Find where the given text appears and provide that cell's center as (X, Y) coordinate. 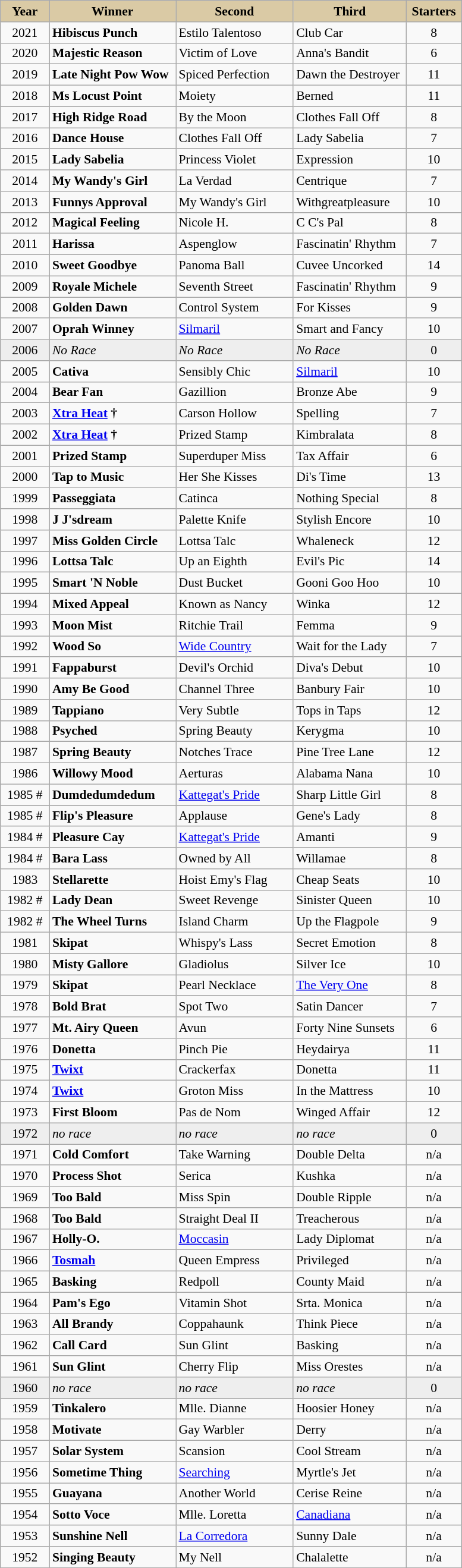
J J'sdream (113, 519)
Tinkalero (113, 1409)
Chalalette (350, 1557)
Catinca (235, 499)
2007 (25, 329)
Tap to Music (113, 477)
Evil's Pic (350, 562)
2015 (25, 160)
2019 (25, 75)
1953 (25, 1536)
Hoosier Honey (350, 1409)
Devil's Orchid (235, 668)
Pearl Necklace (235, 985)
Mixed Appeal (113, 604)
La Verdad (235, 181)
Secret Emotion (350, 943)
1994 (25, 604)
Misty Gallore (113, 964)
Call Card (113, 1346)
1980 (25, 964)
1993 (25, 625)
Stylish Encore (350, 519)
Derry (350, 1430)
Pam's Ego (113, 1303)
1963 (25, 1324)
1966 (25, 1261)
2018 (25, 96)
Withgreatpleasure (350, 202)
Gooni Goo Hoo (350, 583)
Miss Spin (235, 1197)
1952 (25, 1557)
2008 (25, 308)
Tosmah (113, 1261)
Notches Trace (235, 752)
1970 (25, 1176)
Berned (350, 96)
1992 (25, 647)
Smart 'N Noble (113, 583)
Centrique (350, 181)
Spiced Perfection (235, 75)
Oprah Winney (113, 329)
Alabama Nana (350, 774)
Sweet Goodbye (113, 266)
Sharp Little Girl (350, 795)
Mlle. Loretta (235, 1515)
1991 (25, 668)
Winka (350, 604)
Miss Golden Circle (113, 541)
Pas de Nom (235, 1113)
Pine Tree Lane (350, 752)
Kushka (350, 1176)
2021 (25, 33)
Dumdedumdedum (113, 795)
Winged Affair (350, 1113)
Aerturas (235, 774)
Fappaburst (113, 668)
Anna's Bandit (350, 53)
Smart and Fancy (350, 329)
1987 (25, 752)
1971 (25, 1155)
Estilo Talentoso (235, 33)
1967 (25, 1239)
Sometime Thing (113, 1472)
Process Shot (113, 1176)
County Maid (350, 1282)
Hibiscus Punch (113, 33)
C C's Pal (350, 223)
Singing Beauty (113, 1557)
1977 (25, 1028)
1978 (25, 1007)
Up the Flagpole (350, 922)
Spelling (350, 414)
2011 (25, 244)
Moccasin (235, 1239)
Treacherous (350, 1218)
Third (350, 11)
Palette Knife (235, 519)
Tops in Taps (350, 710)
Wait for the Lady (350, 647)
The Very One (350, 985)
Mlle. Dianne (235, 1409)
Scansion (235, 1451)
1998 (25, 519)
1968 (25, 1218)
Bara Lass (113, 858)
La Corredora (235, 1536)
Myrtle's Jet (350, 1472)
My Nell (235, 1557)
Whispy's Lass (235, 943)
Hoist Emy's Flag (235, 880)
1986 (25, 774)
Whaleneck (350, 541)
Redpoll (235, 1282)
1997 (25, 541)
Stellarette (113, 880)
1974 (25, 1091)
Owned by All (235, 858)
2016 (25, 138)
Cold Comfort (113, 1155)
Bronze Abe (350, 392)
Di's Time (350, 477)
Golden Dawn (113, 308)
Avun (235, 1028)
Serica (235, 1176)
2001 (25, 456)
Lady Diplomat (350, 1239)
Srta. Monica (350, 1303)
2000 (25, 477)
Gazillion (235, 392)
Forty Nine Sunsets (350, 1028)
1981 (25, 943)
Kerygma (350, 731)
Amy Be Good (113, 689)
1990 (25, 689)
Sweet Revenge (235, 901)
Straight Deal II (235, 1218)
Vitamin Shot (235, 1303)
1989 (25, 710)
Sinister Queen (350, 901)
Holly-O. (113, 1239)
1958 (25, 1430)
Victim of Love (235, 53)
Another World (235, 1494)
Starters (434, 11)
2003 (25, 414)
Club Car (350, 33)
Searching (235, 1472)
13 (434, 477)
Bear Fan (113, 392)
Magical Feeling (113, 223)
Psyched (113, 731)
1964 (25, 1303)
By the Moon (235, 117)
Cheap Seats (350, 880)
Control System (235, 308)
1975 (25, 1070)
Harissa (113, 244)
Pinch Pie (235, 1049)
Femma (350, 625)
Panoma Ball (235, 266)
Gay Warbler (235, 1430)
Nicole H. (235, 223)
Willowy Mood (113, 774)
Island Charm (235, 922)
1988 (25, 731)
Kimbralata (350, 435)
Satin Dancer (350, 1007)
2017 (25, 117)
2006 (25, 350)
1960 (25, 1388)
Wide Country (235, 647)
Very Subtle (235, 710)
Moiety (235, 96)
Willamae (350, 858)
Ms Locust Point (113, 96)
Sunny Dale (350, 1536)
Double Delta (350, 1155)
Diva's Debut (350, 668)
Aspenglow (235, 244)
Applause (235, 816)
2002 (25, 435)
Banbury Fair (350, 689)
Seventh Street (235, 286)
Spot Two (235, 1007)
Expression (350, 160)
Tax Affair (350, 456)
Dust Bucket (235, 583)
1983 (25, 880)
1995 (25, 583)
Amanti (350, 837)
Up an Eighth (235, 562)
Flip's Pleasure (113, 816)
Dawn the Destroyer (350, 75)
Cherry Flip (235, 1367)
Funnys Approval (113, 202)
Coppahaunk (235, 1324)
Gladiolus (235, 964)
Winner (113, 11)
Dance House (113, 138)
Lady Dean (113, 901)
Mt. Airy Queen (113, 1028)
Majestic Reason (113, 53)
Miss Orestes (350, 1367)
Ritchie Trail (235, 625)
Cool Stream (350, 1451)
Privileged (350, 1261)
Queen Empress (235, 1261)
Gene's Lady (350, 816)
2013 (25, 202)
1972 (25, 1134)
In the Mattress (350, 1091)
Take Warning (235, 1155)
2020 (25, 53)
Nothing Special (350, 499)
Sensibly Chic (235, 371)
Wood So (113, 647)
Crackerfax (235, 1070)
1976 (25, 1049)
All Brandy (113, 1324)
1957 (25, 1451)
1999 (25, 499)
Second (235, 11)
Guayana (113, 1494)
Double Ripple (350, 1197)
2012 (25, 223)
Passeggiata (113, 499)
1959 (25, 1409)
Royale Michele (113, 286)
Solar System (113, 1451)
1961 (25, 1367)
Sunshine Nell (113, 1536)
Moon Mist (113, 625)
Tappiano (113, 710)
1979 (25, 985)
2010 (25, 266)
Canadiana (350, 1515)
Princess Violet (235, 160)
Cuvee Uncorked (350, 266)
The Wheel Turns (113, 922)
Channel Three (235, 689)
Cativa (113, 371)
Carson Hollow (235, 414)
Think Piece (350, 1324)
1996 (25, 562)
High Ridge Road (113, 117)
Superduper Miss (235, 456)
Groton Miss (235, 1091)
1954 (25, 1515)
1955 (25, 1494)
2005 (25, 371)
1969 (25, 1197)
1973 (25, 1113)
Heydairya (350, 1049)
Cerise Reine (350, 1494)
Pleasure Cay (113, 837)
Year (25, 11)
Late Night Pow Wow (113, 75)
2014 (25, 181)
Known as Nancy (235, 604)
First Bloom (113, 1113)
Her She Kisses (235, 477)
Motivate (113, 1430)
1956 (25, 1472)
Bold Brat (113, 1007)
1965 (25, 1282)
2004 (25, 392)
Silver Ice (350, 964)
1962 (25, 1346)
2009 (25, 286)
For Kisses (350, 308)
Sotto Voce (113, 1515)
